Scan for the cell matching the given text and deliver its (X, Y) coordinate at center. 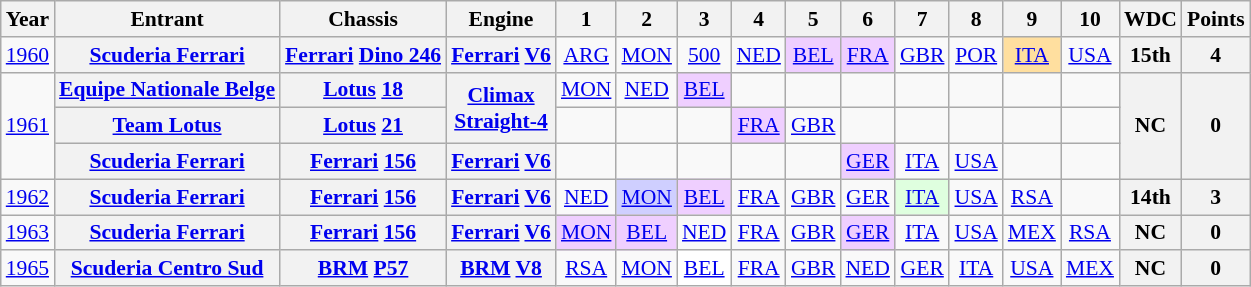
ARG (586, 55)
BRM P57 (363, 269)
Year (28, 19)
10 (1090, 19)
Equipe Nationale Belge (167, 90)
5 (814, 19)
Scuderia Centro Sud (167, 269)
14th (1150, 197)
1961 (28, 126)
Team Lotus (167, 126)
8 (976, 19)
1960 (28, 55)
1963 (28, 233)
Lotus 21 (363, 126)
1962 (28, 197)
BRM V8 (501, 269)
Ferrari Dino 246 (363, 55)
1 (586, 19)
Engine (501, 19)
Chassis (363, 19)
WDC (1150, 19)
9 (1032, 19)
ClimaxStraight-4 (501, 108)
6 (867, 19)
2 (646, 19)
POR (976, 55)
Lotus 18 (363, 90)
7 (922, 19)
1965 (28, 269)
15th (1150, 55)
500 (704, 55)
Points (1216, 19)
Entrant (167, 19)
